Extract the [x, y] coordinate from the center of the cell holding the provided text.  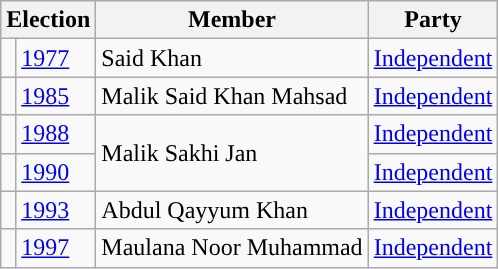
Malik Said Khan Mahsad [232, 96]
Abdul Qayyum Khan [232, 210]
1993 [56, 210]
Said Khan [232, 58]
1977 [56, 58]
Member [232, 20]
1985 [56, 96]
Malik Sakhi Jan [232, 153]
1990 [56, 172]
1997 [56, 248]
1988 [56, 134]
Party [433, 20]
Maulana Noor Muhammad [232, 248]
Election [48, 20]
